Output the (X, Y) coordinate of the center of the cell containing the given text.  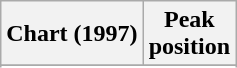
Peakposition (189, 34)
Chart (1997) (72, 34)
